Extract the [X, Y] coordinate from the center of the cell holding the provided text.  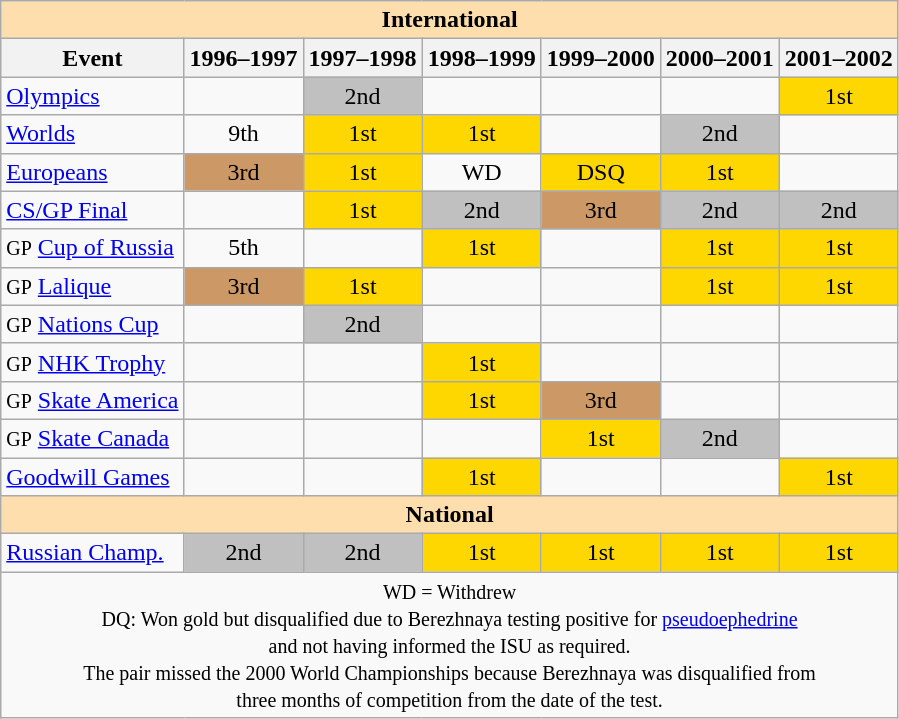
Europeans [92, 172]
GP Lalique [92, 286]
GP NHK Trophy [92, 362]
9th [244, 134]
1997–1998 [362, 58]
International [450, 20]
Goodwill Games [92, 477]
1998–1999 [482, 58]
1996–1997 [244, 58]
Olympics [92, 96]
GP Cup of Russia [92, 248]
WD [482, 172]
GP Skate America [92, 400]
DSQ [600, 172]
1999–2000 [600, 58]
5th [244, 248]
GP Nations Cup [92, 324]
Russian Champ. [92, 553]
Worlds [92, 134]
Event [92, 58]
2001–2002 [838, 58]
GP Skate Canada [92, 438]
2000–2001 [720, 58]
National [450, 515]
CS/GP Final [92, 210]
